Capture the cell that displays the provided text and extract its [X, Y] central coordinate. 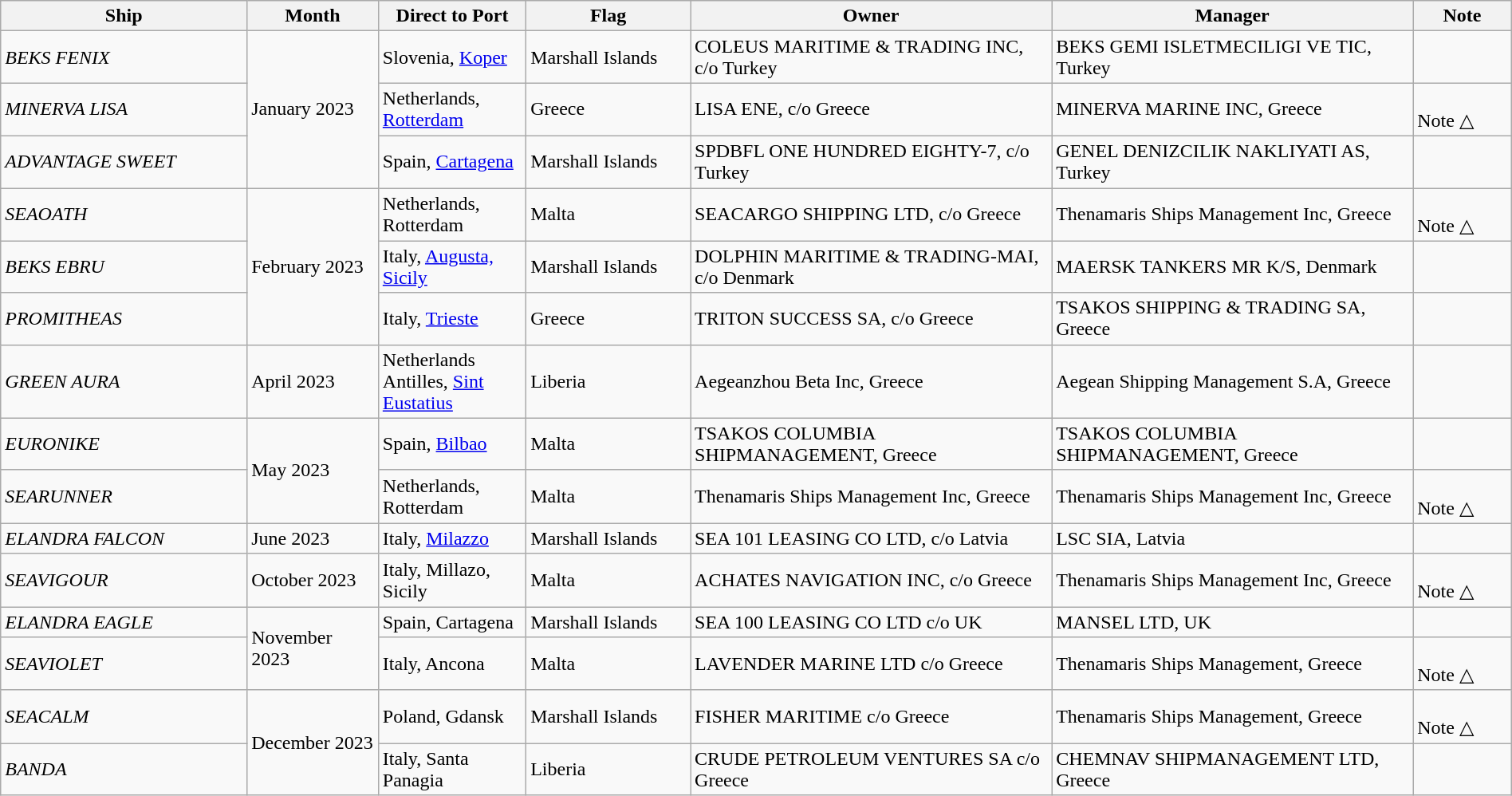
LISA ENE, c/o Greece [871, 110]
CHEMNAV SHIPMANAGEMENT LTD, Greece [1233, 769]
MINERVA MARINE INC, Greece [1233, 110]
Italy, Augusta, Sicily [451, 266]
Slovenia, Koper [451, 57]
FISHER MARITIME c/o Greece [871, 716]
SPDBFL ONE HUNDRED EIGHTY-7, c/o Turkey [871, 161]
Netherlands Antilles, Sint Eustatius [451, 381]
MINERVA LISA [124, 110]
SEAVIOLET [124, 664]
Ship [124, 16]
Italy, Trieste [451, 319]
SEARUNNER [124, 496]
Month [313, 16]
SEACARGO SHIPPING LTD, c/o Greece [871, 215]
Direct to Port [451, 16]
BEKS EBRU [124, 266]
EURONIKE [124, 443]
SEAOATH [124, 215]
DOLPHIN MARITIME & TRADING-MAI, c/o Denmark [871, 266]
Italy, Santa Panagia [451, 769]
Aegeanzhou Beta Inc, Greece [871, 381]
ELANDRA EAGLE [124, 621]
LSC SIA, Latvia [1233, 538]
Manager [1233, 16]
October 2023 [313, 581]
PROMITHEAS [124, 319]
COLEUS MARITIME & TRADING INC, c/o Turkey [871, 57]
Owner [871, 16]
Aegean Shipping Management S.A, Greece [1233, 381]
CRUDE PETROLEUM VENTURES SA c/o Greece [871, 769]
Spain, Bilbao [451, 443]
BEKS GEMI ISLETMECILIGI VE TIC, Turkey [1233, 57]
MANSEL LTD, UK [1233, 621]
GREEN AURA [124, 381]
Italy, Millazo, Sicily [451, 581]
LAVENDER MARINE LTD c/o Greece [871, 664]
January 2023 [313, 110]
November 2023 [313, 648]
Italy, Ancona [451, 664]
TSAKOS SHIPPING & TRADING SA, Greece [1233, 319]
June 2023 [313, 538]
ACHATES NAVIGATION INC, c/o Greece [871, 581]
BANDA [124, 769]
ADVANTAGE SWEET [124, 161]
Italy, Milazzo [451, 538]
ELANDRA FALCON [124, 538]
Flag [608, 16]
December 2023 [313, 743]
SEAVIGOUR [124, 581]
GENEL DENIZCILIK NAKLIYATI AS, Turkey [1233, 161]
SEA 100 LEASING CO LTD c/o UK [871, 621]
BEKS FENIX [124, 57]
SEA 101 LEASING CO LTD, c/o Latvia [871, 538]
SEACALM [124, 716]
Poland, Gdansk [451, 716]
TRITON SUCCESS SA, c/o Greece [871, 319]
May 2023 [313, 471]
February 2023 [313, 266]
April 2023 [313, 381]
Note [1463, 16]
MAERSK TANKERS MR K/S, Denmark [1233, 266]
